From the cell containing the given text, extract its center point as (x, y) coordinate. 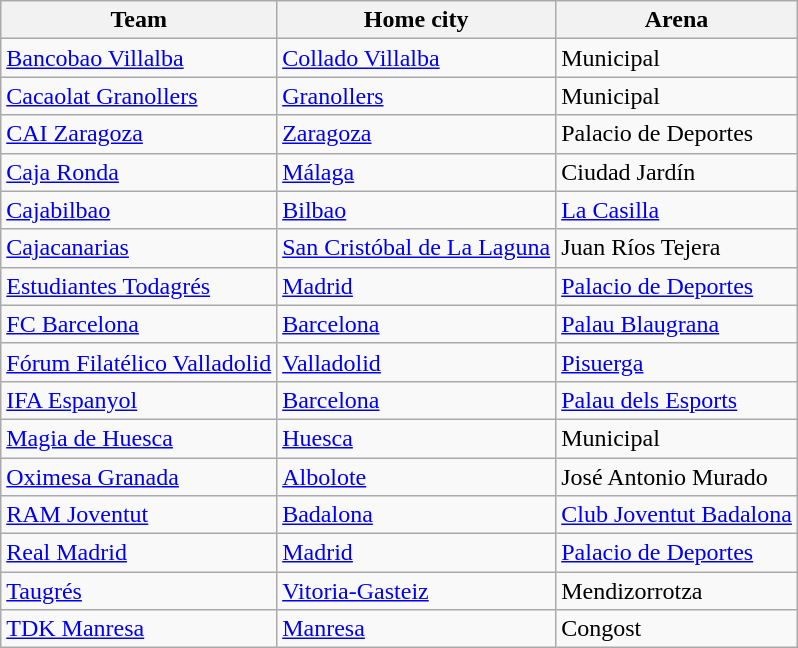
Juan Ríos Tejera (677, 248)
Badalona (416, 515)
Collado Villalba (416, 58)
CAI Zaragoza (139, 134)
Bancobao Villalba (139, 58)
Fórum Filatélico Valladolid (139, 362)
Manresa (416, 629)
Oximesa Granada (139, 477)
Huesca (416, 438)
Pisuerga (677, 362)
Bilbao (416, 210)
Valladolid (416, 362)
Estudiantes Todagrés (139, 286)
Palau dels Esports (677, 400)
Congost (677, 629)
Granollers (416, 96)
Albolote (416, 477)
FC Barcelona (139, 324)
Club Joventut Badalona (677, 515)
Zaragoza (416, 134)
Cacaolat Granollers (139, 96)
Team (139, 20)
Magia de Huesca (139, 438)
TDK Manresa (139, 629)
José Antonio Murado (677, 477)
Cajacanarias (139, 248)
Taugrés (139, 591)
Ciudad Jardín (677, 172)
San Cristóbal de La Laguna (416, 248)
Caja Ronda (139, 172)
Vitoria-Gasteiz (416, 591)
IFA Espanyol (139, 400)
Real Madrid (139, 553)
Arena (677, 20)
Palau Blaugrana (677, 324)
Cajabilbao (139, 210)
Málaga (416, 172)
La Casilla (677, 210)
Mendizorrotza (677, 591)
RAM Joventut (139, 515)
Home city (416, 20)
